Extract the (X, Y) coordinate from the center of the cell holding the provided text.  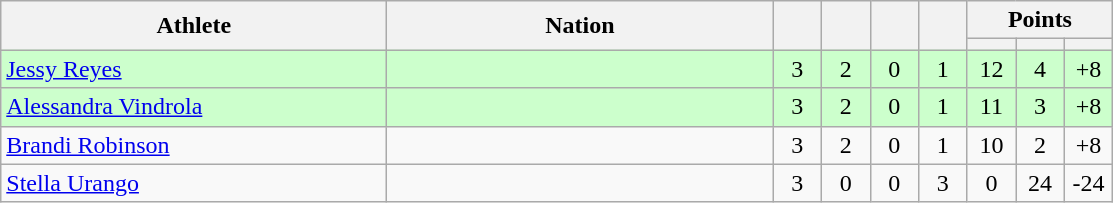
Alessandra Vindrola (194, 107)
Brandi Robinson (194, 145)
12 (992, 69)
-24 (1088, 183)
Nation (580, 26)
24 (1040, 183)
Stella Urango (194, 183)
Jessy Reyes (194, 69)
10 (992, 145)
4 (1040, 69)
11 (992, 107)
Points (1040, 20)
Athlete (194, 26)
